Determine the (X, Y) coordinate at the center of the cell enclosing the given text.  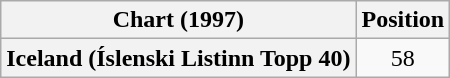
Chart (1997) (178, 20)
58 (403, 58)
Iceland (Íslenski Listinn Topp 40) (178, 58)
Position (403, 20)
